Provide the (X, Y) coordinate of the cell's center where the given text is located.  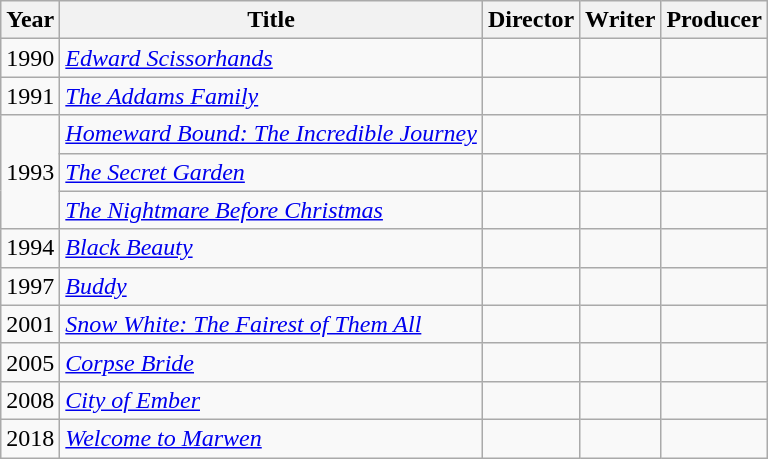
1991 (30, 96)
2005 (30, 362)
1993 (30, 172)
2008 (30, 400)
Homeward Bound: The Incredible Journey (272, 134)
2018 (30, 438)
Welcome to Marwen (272, 438)
City of Ember (272, 400)
Corpse Bride (272, 362)
The Addams Family (272, 96)
Title (272, 20)
2001 (30, 324)
1990 (30, 58)
The Secret Garden (272, 172)
Snow White: The Fairest of Them All (272, 324)
Edward Scissorhands (272, 58)
1994 (30, 248)
Director (530, 20)
Buddy (272, 286)
1997 (30, 286)
Producer (714, 20)
Year (30, 20)
Black Beauty (272, 248)
The Nightmare Before Christmas (272, 210)
Writer (620, 20)
